Determine the (x, y) coordinate at the center of the cell enclosing the given text.  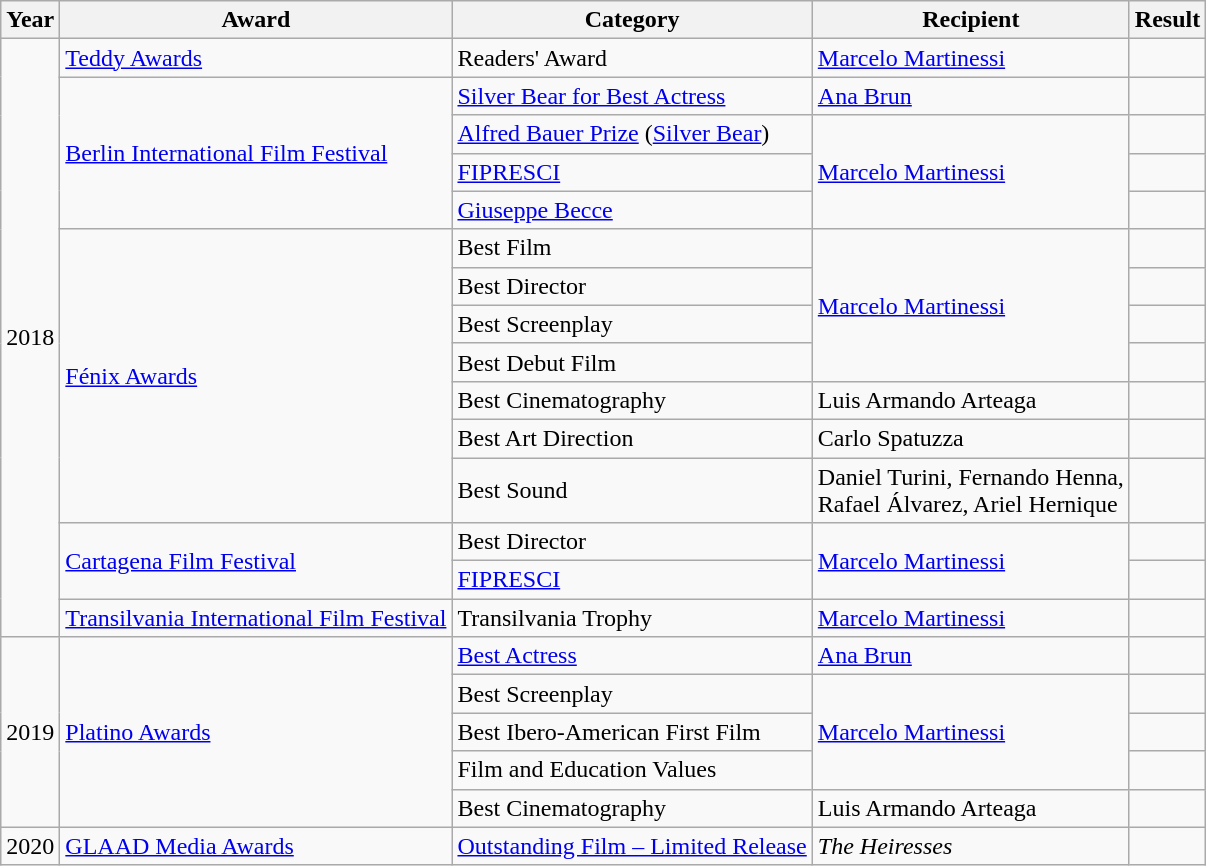
Platino Awards (256, 732)
Silver Bear for Best Actress (632, 96)
Film and Education Values (632, 770)
2018 (30, 338)
Category (632, 20)
Result (1167, 20)
Best Debut Film (632, 362)
Award (256, 20)
Cartagena Film Festival (256, 561)
Giuseppe Becce (632, 210)
Berlin International Film Festival (256, 153)
Best Ibero-American First Film (632, 732)
Daniel Turini, Fernando Henna, Rafael Álvarez, Ariel Hernique (970, 490)
Alfred Bauer Prize (Silver Bear) (632, 134)
GLAAD Media Awards (256, 846)
Fénix Awards (256, 376)
2020 (30, 846)
The Heiresses (970, 846)
Teddy Awards (256, 58)
Recipient (970, 20)
Readers' Award (632, 58)
Best Sound (632, 490)
Year (30, 20)
Best Film (632, 248)
Transilvania International Film Festival (256, 618)
Best Actress (632, 656)
Transilvania Trophy (632, 618)
Best Art Direction (632, 438)
2019 (30, 732)
Outstanding Film – Limited Release (632, 846)
Carlo Spatuzza (970, 438)
